Capture the cell that displays the provided text and extract its [x, y] central coordinate. 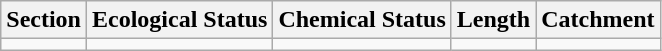
Section [44, 20]
Catchment [598, 20]
Chemical Status [362, 20]
Ecological Status [179, 20]
Length [493, 20]
